Determine the (X, Y) coordinate at the center of the cell enclosing the given text.  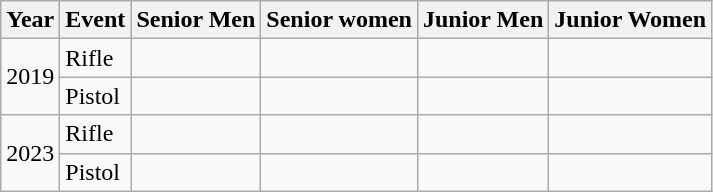
Junior Men (482, 20)
Year (30, 20)
2019 (30, 77)
Senior Men (196, 20)
Senior women (340, 20)
Event (96, 20)
Junior Women (630, 20)
2023 (30, 153)
